Locate the cell with the specified text and output its (x, y) center coordinate. 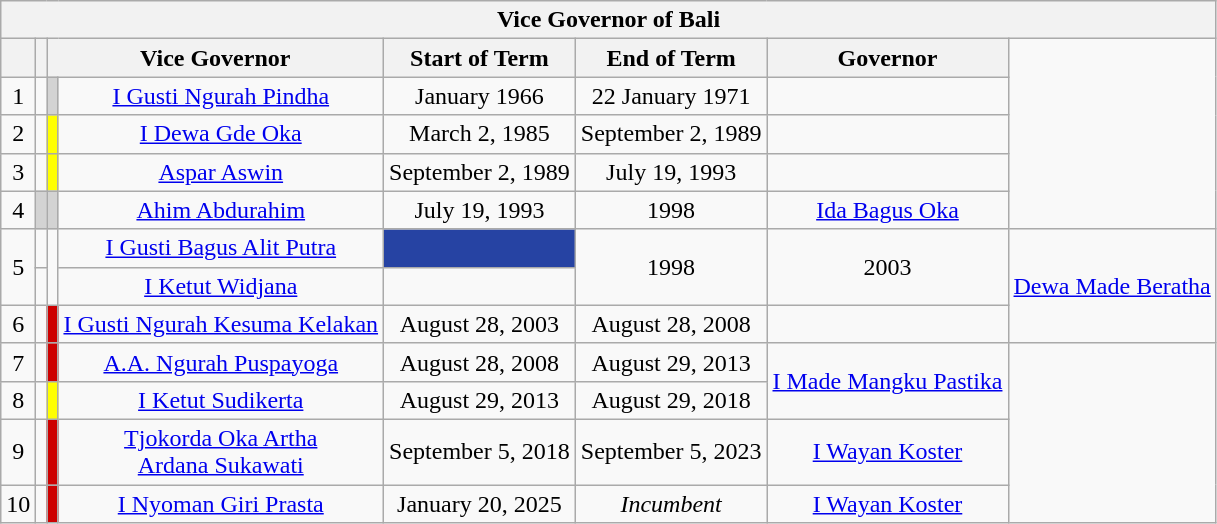
Tjokorda Oka Artha Ardana Sukawati (221, 452)
2003 (888, 267)
22 January 1971 (671, 96)
8 (18, 400)
10 (18, 503)
September 5, 2023 (671, 452)
6 (18, 324)
September 5, 2018 (480, 452)
I Gusti Bagus Alit Putra (221, 248)
3 (18, 172)
January 1966 (480, 96)
7 (18, 362)
I Nyoman Giri Prasta (221, 503)
4 (18, 210)
Vice Governor (216, 58)
Vice Governor of Bali (609, 20)
I Made Mangku Pastika (888, 381)
1 (18, 96)
I Ketut Widjana (221, 286)
January 20, 2025 (480, 503)
A.A. Ngurah Puspayoga (221, 362)
Start of Term (480, 58)
I Ketut Sudikerta (221, 400)
2 (18, 134)
Aspar Aswin (221, 172)
I Gusti Ngurah Kesuma Kelakan (221, 324)
5 (18, 267)
Ida Bagus Oka (888, 210)
August 28, 2003 (480, 324)
End of Term (671, 58)
August 29, 2018 (671, 400)
I Gusti Ngurah Pindha (221, 96)
I Dewa Gde Oka (221, 134)
Ahim Abdurahim (221, 210)
9 (18, 452)
Governor (888, 58)
March 2, 1985 (480, 134)
Incumbent (671, 503)
Dewa Made Beratha (1112, 286)
